Detect which cell encompasses the target text, then output its (X, Y) center coordinate. 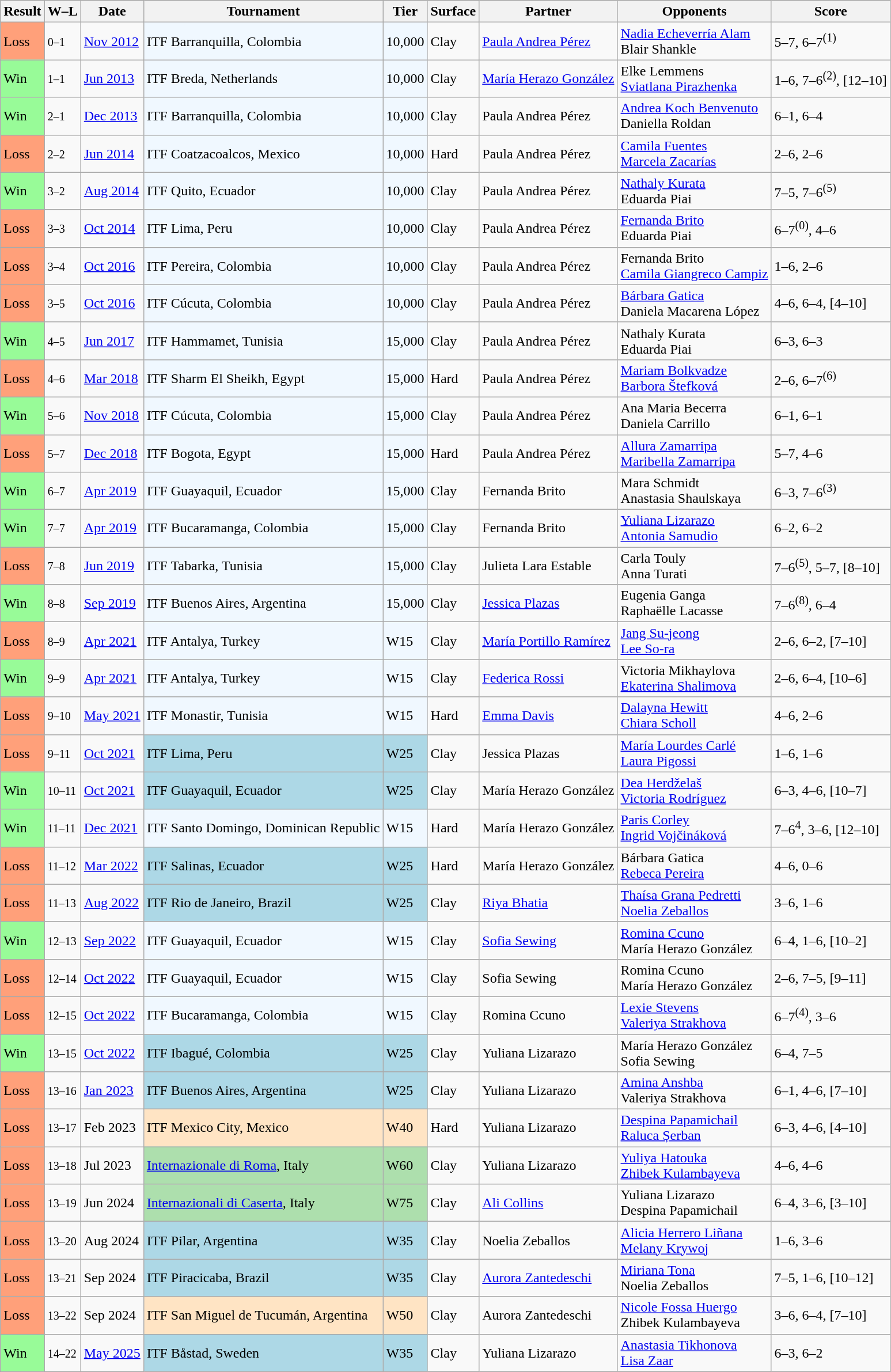
2–6, 6–4, [10–6] (831, 679)
6–3, 4–6, [4–10] (831, 1128)
12–13 (62, 940)
Federica Rossi (548, 679)
7–64, 3–6, [12–10] (831, 828)
Jun 2013 (112, 78)
13–15 (62, 1053)
7–8 (62, 566)
4–6, 2–6 (831, 715)
Oct 2014 (112, 228)
Result (22, 12)
ITF Breda, Netherlands (263, 78)
Camila Fuentes Marcela Zacarías (695, 153)
ITF Pereira, Colombia (263, 266)
Victoria Mikhaylova Ekaterina Shalimova (695, 679)
11–11 (62, 828)
1–6, 3–6 (831, 1241)
4–6, 4–6 (831, 1166)
Jun 2024 (112, 1203)
ITF Pilar, Argentina (263, 1241)
ITF San Miguel de Tucumán, Argentina (263, 1316)
María Herazo González Sofia Sewing (695, 1053)
ITF Mexico City, Mexico (263, 1128)
Julieta Lara Estable (548, 566)
ITF Sharm El Sheikh, Egypt (263, 378)
Mar 2022 (112, 865)
Fernanda Brito Camila Giangreco Campiz (695, 266)
1–1 (62, 78)
W50 (405, 1316)
5–7, 4–6 (831, 453)
3–4 (62, 266)
6–3, 4–6, [10–7] (831, 790)
Paris Corley Ingrid Vojčináková (695, 828)
8–8 (62, 604)
Mar 2018 (112, 378)
Dea Herdželaš Victoria Rodríguez (695, 790)
ITF Coatzacoalcos, Mexico (263, 153)
9–10 (62, 715)
ITF Quito, Ecuador (263, 191)
Bárbara Gatica Rebeca Pereira (695, 865)
2–6, 6–7(6) (831, 378)
Dec 2013 (112, 116)
13–20 (62, 1241)
Despina Papamichail Raluca Șerban (695, 1128)
12–15 (62, 1015)
14–22 (62, 1352)
6–4, 3–6, [3–10] (831, 1203)
6–3, 6–2 (831, 1352)
Partner (548, 12)
13–17 (62, 1128)
5–7 (62, 453)
Aug 2024 (112, 1241)
Jun 2017 (112, 341)
9–9 (62, 679)
9–11 (62, 753)
Date (112, 12)
3–6, 1–6 (831, 903)
Andrea Koch Benvenuto Daniella Roldan (695, 116)
5–7, 6–7(1) (831, 41)
3–5 (62, 303)
Internazionali di Caserta, Italy (263, 1203)
Nov 2018 (112, 416)
Score (831, 12)
Jan 2023 (112, 1091)
4–5 (62, 341)
ITF Bogota, Egypt (263, 453)
ITF Båstad, Sweden (263, 1352)
Emma Davis (548, 715)
Opponents (695, 12)
4–6, 0–6 (831, 865)
María Lourdes Carlé Laura Pigossi (695, 753)
Romina Ccuno (548, 1015)
Dec 2021 (112, 828)
6–2, 6–2 (831, 529)
Ana Maria Becerra Daniela Carrillo (695, 416)
Amina Anshba Valeriya Strakhova (695, 1091)
Feb 2023 (112, 1128)
Yuliya Hatouka Zhibek Kulambayeva (695, 1166)
Yuliana Lizarazo Antonia Samudio (695, 529)
1–6, 1–6 (831, 753)
Dec 2018 (112, 453)
2–6, 2–6 (831, 153)
0–1 (62, 41)
2–6, 7–5, [9–11] (831, 978)
6–1, 6–4 (831, 116)
Ali Collins (548, 1203)
Sep 2022 (112, 940)
May 2025 (112, 1352)
Mariam Bolkvadze Barbora Štefková (695, 378)
8–9 (62, 640)
11–13 (62, 903)
Sep 2019 (112, 604)
Noelia Zeballos (548, 1241)
Jun 2019 (112, 566)
2–6, 6–2, [7–10] (831, 640)
Alicia Herrero Liñana Melany Krywoj (695, 1241)
Bárbara Gatica Daniela Macarena López (695, 303)
Nov 2012 (112, 41)
10–11 (62, 790)
Surface (453, 12)
13–16 (62, 1091)
Tier (405, 12)
3–3 (62, 228)
7–5, 7–6(5) (831, 191)
ITF Salinas, Ecuador (263, 865)
11–12 (62, 865)
6–7(0), 4–6 (831, 228)
7–6(8), 6–4 (831, 604)
Fernanda Brito Eduarda Piai (695, 228)
ITF Tabarka, Tunisia (263, 566)
6–4, 1–6, [10–2] (831, 940)
3–2 (62, 191)
W40 (405, 1128)
W75 (405, 1203)
7–6(5), 5–7, [8–10] (831, 566)
1–6, 7–6(2), [12–10] (831, 78)
6–3, 6–3 (831, 341)
Nicole Fossa Huergo Zhibek Kulambayeva (695, 1316)
ITF Hammamet, Tunisia (263, 341)
María Portillo Ramírez (548, 640)
Eugenia Ganga Raphaëlle Lacasse (695, 604)
May 2021 (112, 715)
2–1 (62, 116)
Carla Touly Anna Turati (695, 566)
2–2 (62, 153)
W60 (405, 1166)
Mara Schmidt Anastasia Shaulskaya (695, 491)
13–18 (62, 1166)
6–4, 7–5 (831, 1053)
Lexie Stevens Valeriya Strakhova (695, 1015)
4–6, 6–4, [4–10] (831, 303)
Thaísa Grana Pedretti Noelia Zeballos (695, 903)
ITF Monastir, Tunisia (263, 715)
12–14 (62, 978)
6–1, 6–1 (831, 416)
13–21 (62, 1278)
ITF Santo Domingo, Dominican Republic (263, 828)
Anastasia Tikhonova Lisa Zaar (695, 1352)
Allura Zamarripa Maribella Zamarripa (695, 453)
13–19 (62, 1203)
Miriana Tona Noelia Zeballos (695, 1278)
Tournament (263, 12)
4–6 (62, 378)
Elke Lemmens Sviatlana Pirazhenka (695, 78)
ITF Rio de Janeiro, Brazil (263, 903)
Internazionale di Roma, Italy (263, 1166)
5–6 (62, 416)
Aug 2022 (112, 903)
W–L (62, 12)
7–5, 1–6, [10–12] (831, 1278)
Nadia Echeverría Alam Blair Shankle (695, 41)
Jang Su-jeong Lee So-ra (695, 640)
Jul 2023 (112, 1166)
Yuliana Lizarazo Despina Papamichail (695, 1203)
3–6, 6–4, [7–10] (831, 1316)
ITF Ibagué, Colombia (263, 1053)
Aug 2014 (112, 191)
ITF Piracicaba, Brazil (263, 1278)
13–22 (62, 1316)
6–7 (62, 491)
Dalayna Hewitt Chiara Scholl (695, 715)
6–3, 7–6(3) (831, 491)
6–1, 4–6, [7–10] (831, 1091)
1–6, 2–6 (831, 266)
7–7 (62, 529)
6–7(4), 3–6 (831, 1015)
Riya Bhatia (548, 903)
Jun 2014 (112, 153)
